Return (x, y) of the center of cell containing provided text 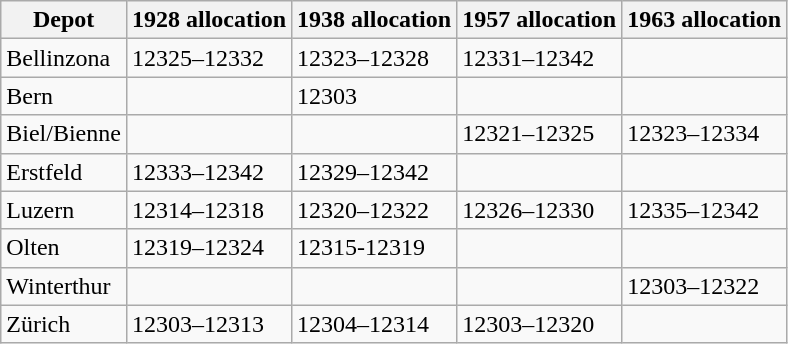
12329–12342 (374, 172)
12303–12313 (208, 324)
Depot (64, 20)
12335–12342 (704, 210)
12331–12342 (540, 58)
12321–12325 (540, 134)
12319–12324 (208, 248)
12315-12319 (374, 248)
12303–12322 (704, 286)
12326–12330 (540, 210)
12303–12320 (540, 324)
12333–12342 (208, 172)
12325–12332 (208, 58)
12304–12314 (374, 324)
Erstfeld (64, 172)
Bellinzona (64, 58)
1963 allocation (704, 20)
1938 allocation (374, 20)
12314–12318 (208, 210)
Luzern (64, 210)
12303 (374, 96)
12323–12328 (374, 58)
12323–12334 (704, 134)
Olten (64, 248)
1957 allocation (540, 20)
Biel/Bienne (64, 134)
1928 allocation (208, 20)
Bern (64, 96)
Winterthur (64, 286)
Zürich (64, 324)
12320–12322 (374, 210)
